Return the (X, Y) coordinate for the center point of the cell that contains the specified text.  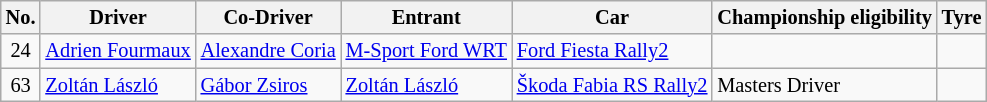
Car (612, 17)
Championship eligibility (824, 17)
Adrien Fourmaux (118, 51)
No. (21, 17)
24 (21, 51)
Alexandre Coria (268, 51)
M-Sport Ford WRT (426, 51)
Masters Driver (824, 85)
Gábor Zsiros (268, 85)
Tyre (962, 17)
63 (21, 85)
Co-Driver (268, 17)
Škoda Fabia RS Rally2 (612, 85)
Driver (118, 17)
Entrant (426, 17)
Ford Fiesta Rally2 (612, 51)
